Capture the cell that displays the provided text and extract its [X, Y] central coordinate. 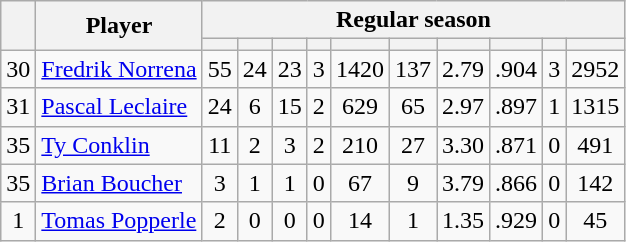
142 [596, 183]
31 [18, 107]
.871 [516, 145]
.904 [516, 69]
210 [360, 145]
55 [220, 69]
15 [290, 107]
Tomas Popperle [119, 221]
.897 [516, 107]
67 [360, 183]
Ty Conklin [119, 145]
2952 [596, 69]
Player [119, 26]
1.35 [464, 221]
491 [596, 145]
65 [412, 107]
6 [254, 107]
1315 [596, 107]
137 [412, 69]
2.79 [464, 69]
11 [220, 145]
2.97 [464, 107]
1420 [360, 69]
3.30 [464, 145]
.866 [516, 183]
Fredrik Norrena [119, 69]
.929 [516, 221]
27 [412, 145]
14 [360, 221]
Brian Boucher [119, 183]
9 [412, 183]
3.79 [464, 183]
Regular season [414, 20]
629 [360, 107]
45 [596, 221]
23 [290, 69]
Pascal Leclaire [119, 107]
30 [18, 69]
